Extract the [X, Y] coordinate from the center of the cell holding the provided text.  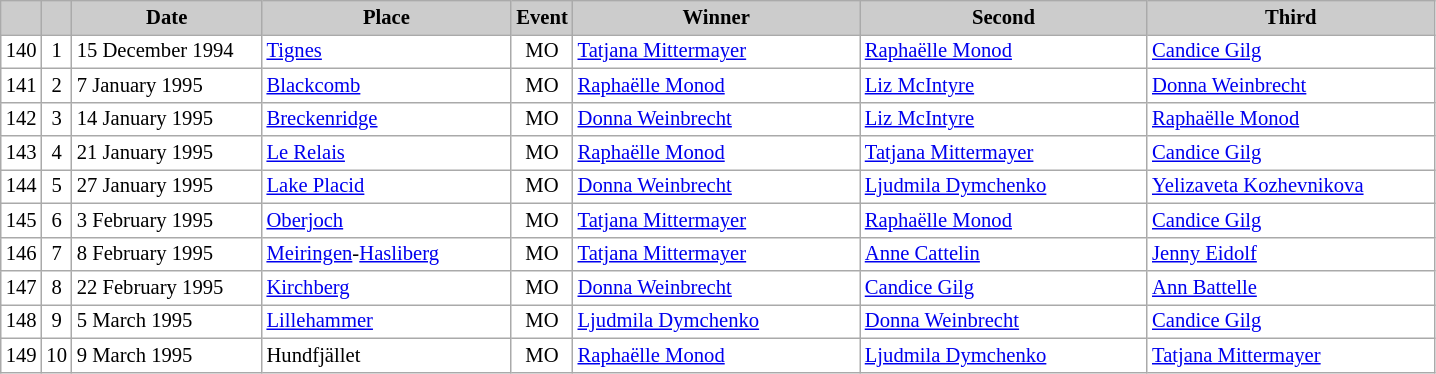
22 February 1995 [167, 287]
140 [22, 51]
14 January 1995 [167, 119]
5 March 1995 [167, 321]
146 [22, 254]
8 [56, 287]
27 January 1995 [167, 186]
Kirchberg [387, 287]
Jenny Eidolf [1290, 254]
Hundfjället [387, 355]
Anne Cattelin [1004, 254]
Breckenridge [387, 119]
9 [56, 321]
Date [167, 17]
15 December 1994 [167, 51]
2 [56, 85]
Third [1290, 17]
6 [56, 220]
142 [22, 119]
7 January 1995 [167, 85]
141 [22, 85]
21 January 1995 [167, 153]
143 [22, 153]
Ann Battelle [1290, 287]
Winner [716, 17]
Second [1004, 17]
Meiringen-Hasliberg [387, 254]
Le Relais [387, 153]
Tignes [387, 51]
145 [22, 220]
144 [22, 186]
Blackcomb [387, 85]
Place [387, 17]
10 [56, 355]
4 [56, 153]
9 March 1995 [167, 355]
7 [56, 254]
3 February 1995 [167, 220]
Oberjoch [387, 220]
149 [22, 355]
Lake Placid [387, 186]
148 [22, 321]
147 [22, 287]
5 [56, 186]
3 [56, 119]
Lillehammer [387, 321]
Yelizaveta Kozhevnikova [1290, 186]
8 February 1995 [167, 254]
Event [542, 17]
1 [56, 51]
